For the text-containing cell, return its midpoint in (X, Y) coordinate format. 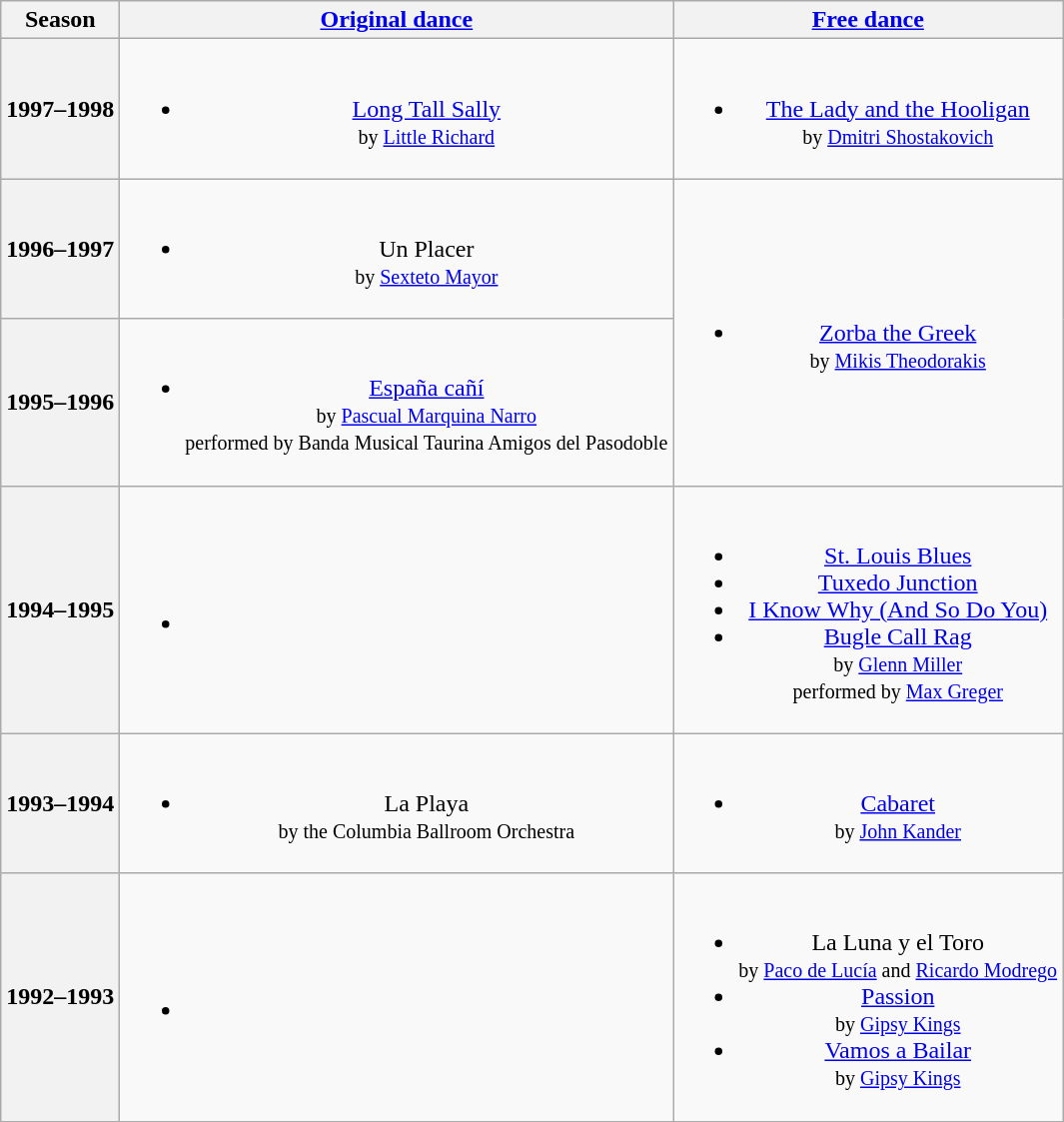
St. Louis BluesTuxedo JunctionI Know Why (And So Do You)Bugle Call Rag by Glenn Miller performed by Max Greger (868, 609)
Free dance (868, 20)
1996–1997 (60, 249)
1997–1998 (60, 109)
Long Tall Sally by Little Richard (397, 109)
Un Placer by Sexteto Mayor (397, 249)
La Luna y el Toro by Paco de Lucía and Ricardo Modrego Passion by Gipsy Kings Vamos a Bailar by Gipsy Kings (868, 997)
La Playa by the Columbia Ballroom Orchestra (397, 803)
España cañí by Pascual Marquina Narro performed by Banda Musical Taurina Amigos del Pasodoble (397, 402)
Season (60, 20)
1993–1994 (60, 803)
The Lady and the Hooligan by Dmitri Shostakovich (868, 109)
Original dance (397, 20)
Zorba the Greek by Mikis Theodorakis (868, 332)
1994–1995 (60, 609)
Cabaret by John Kander (868, 803)
1995–1996 (60, 402)
1992–1993 (60, 997)
